For the text-containing cell, return its midpoint in (X, Y) coordinate format. 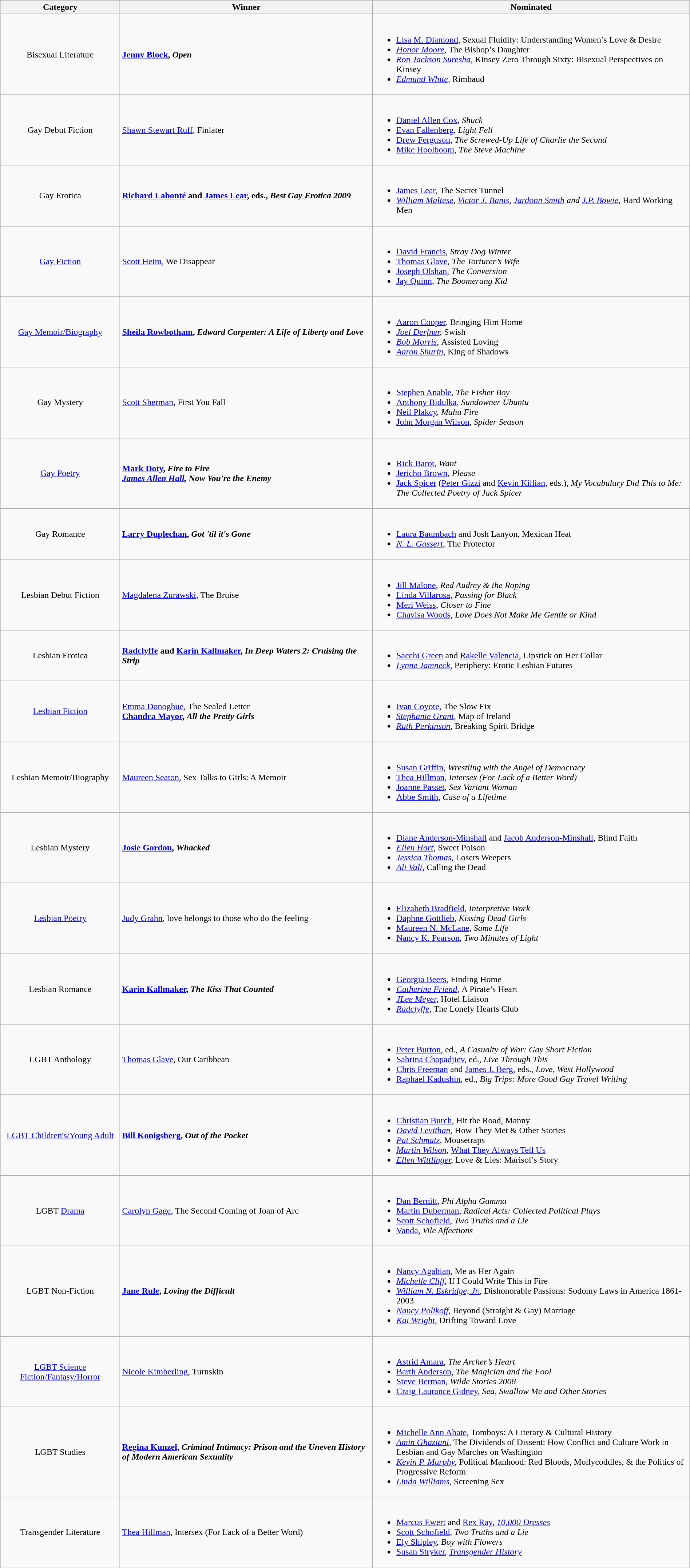
Thomas Glave, Our Caribbean (246, 1060)
Karin Kallmaker, The Kiss That Counted (246, 989)
Ivan Coyote, The Slow FixStephanie Grant, Map of IrelandRuth Perkinson, Breaking Spirit Bridge (531, 711)
Regina Kunzel, Criminal Intimacy: Prison and the Uneven History of Modern American Sexuality (246, 1452)
Gay Debut Fiction (60, 130)
David Francis, Stray Dog WinterThomas Glave, The Torturer’s WifeJoseph Olshan, The ConversionJay Quinn, The Boomerang Kid (531, 261)
Nominated (531, 7)
Judy Grahn, love belongs to those who do the feeling (246, 918)
Radclyffe and Karin Kallmaker, In Deep Waters 2: Cruising the Strip (246, 655)
Gay Memoir/Biography (60, 332)
Dan Bernitt, Phi Alpha GammaMartin Duberman, Radical Acts: Collected Political PlaysScott Schofield, Two Truths and a LieVanda, Vile Affections (531, 1211)
Jill Malone, Red Audrey & the RopingLinda Villarosa, Passing for BlackMeri Weiss, Closer to FineChavisa Woods, Love Does Not Make Me Gentle or Kind (531, 595)
LGBT Drama (60, 1211)
Scott Sherman, First You Fall (246, 402)
James Lear, The Secret TunnelWilliam Maltese, Victor J. Banis, Jardonn Smith and J.P. Bowie, Hard Working Men (531, 196)
Laura Baumbach and Josh Lanyon, Mexican HeatN. L. Gassert, The Protector (531, 534)
Lesbian Poetry (60, 918)
Lesbian Memoir/Biography (60, 777)
Emma Donoghue, The Sealed Letter Chandra Mayor, All the Pretty Girls (246, 711)
Gay Romance (60, 534)
Marcus Ewert and Rex Ray, 10,000 DressesScott Schofield, Two Truths and a LieEly Shipley, Boy with FlowersSusan Stryker, Transgender History (531, 1532)
Gay Mystery (60, 402)
Sacchi Green and Rakelle Valencia, Lipstick on Her CollarLynne Jamneck, Periphery: Erotic Lesbian Futures (531, 655)
Josie Gordon, Whacked (246, 848)
LGBT Anthology (60, 1060)
Jane Rule, Loving the Difficult (246, 1291)
Lesbian Erotica (60, 655)
LGBT Studies (60, 1452)
Sheila Rowbotham, Edward Carpenter: A Life of Liberty and Love (246, 332)
Daniel Allen Cox, ShuckEvan Fallenberg, Light FellDrew Ferguson, The Screwed-Up Life of Charlie the SecondMike Hoolboom, The Steve Machine (531, 130)
Lesbian Fiction (60, 711)
Mark Doty, Fire to Fire James Allen Hall, Now You're the Enemy (246, 473)
LGBT Children's/Young Adult (60, 1135)
Magdalena Zurawski, The Bruise (246, 595)
Richard Labonté and James Lear, eds., Best Gay Erotica 2009 (246, 196)
Winner (246, 7)
Maureen Seaton, Sex Talks to Girls: A Memoir (246, 777)
Gay Poetry (60, 473)
Carolyn Gage, The Second Coming of Joan of Arc (246, 1211)
Jenny Block, Open (246, 55)
Larry Duplechan, Got 'til it's Gone (246, 534)
Transgender Literature (60, 1532)
Lesbian Debut Fiction (60, 595)
Scott Heim, We Disappear (246, 261)
Lesbian Romance (60, 989)
Elizabeth Bradfield, Interpretive WorkDaphne Gottlieb, Kissing Dead GirlsMaureen N. McLane, Same LifeNancy K. Pearson, Two Minutes of Light (531, 918)
LGBT Science Fiction/Fantasy/Horror (60, 1371)
Diane Anderson-Minshall and Jacob Anderson-Minshall, Blind FaithEllen Hart, Sweet PoisonJessica Thomas, Losers WeepersAli Vali, Calling the Dead (531, 848)
Nicole Kimberling, Turnskin (246, 1371)
Stephen Anable, The Fisher BoyAnthony Bidulka, Sundowner UbuntuNeil Plakcy, Mahu FireJohn Morgan Wilson, Spider Season (531, 402)
Bill Konigsberg, Out of the Pocket (246, 1135)
Bisexual Literature (60, 55)
Category (60, 7)
LGBT Non-Fiction (60, 1291)
Shawn Stewart Ruff, Finlater (246, 130)
Thea Hillman, Intersex (For Lack of a Better Word) (246, 1532)
Aaron Cooper, Bringing Him HomeJoel Derfner, SwishBob Morris, Assisted LovingAaron Shurin, King of Shadows (531, 332)
Gay Fiction (60, 261)
Lesbian Mystery (60, 848)
Georgia Beers, Finding HomeCatherine Friend, A Pirate’s HeartJLee Meyer, Hotel LiaisonRadclyffe, The Lonely Hearts Club (531, 989)
Gay Erotica (60, 196)
